Scan for the cell matching the given text and deliver its [x, y] coordinate at center. 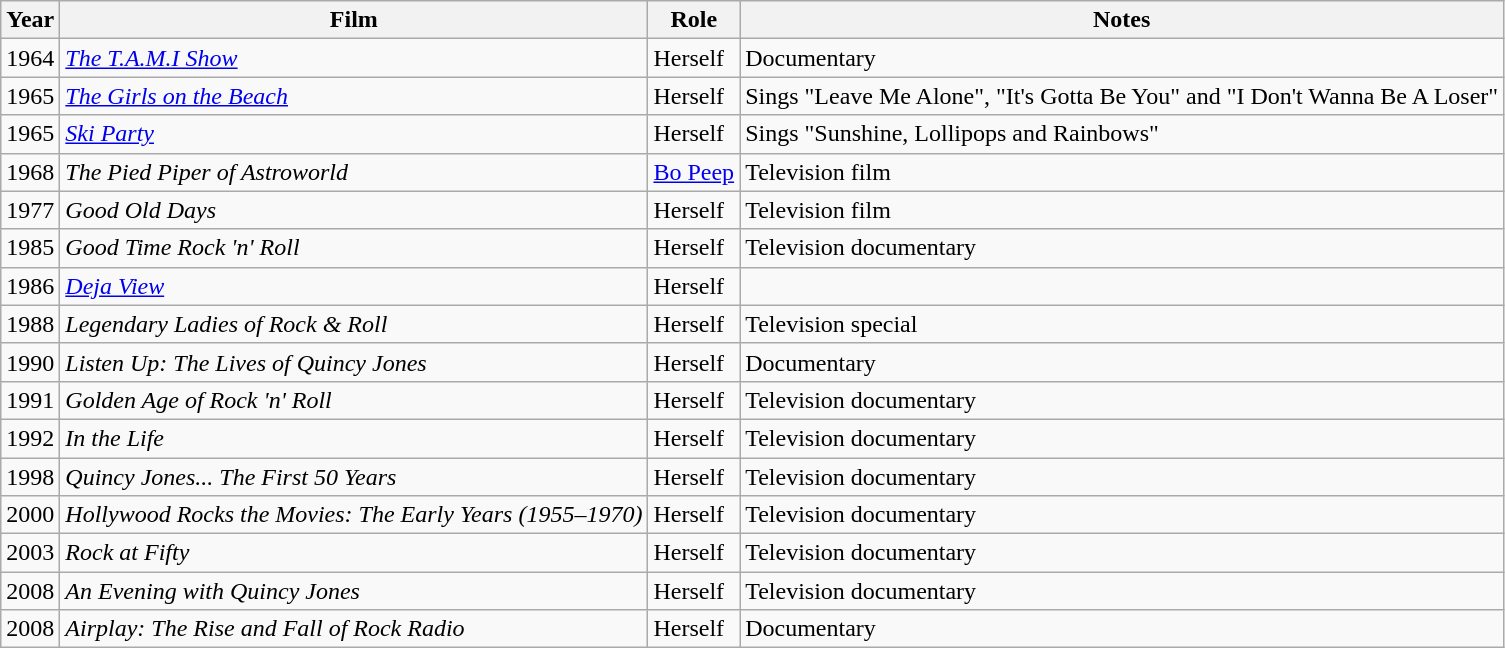
1985 [30, 248]
Television special [1122, 324]
Sings "Sunshine, Lollipops and Rainbows" [1122, 134]
1998 [30, 477]
2000 [30, 515]
1992 [30, 438]
1991 [30, 400]
Film [354, 20]
Rock at Fifty [354, 553]
The Pied Piper of Astroworld [354, 172]
2003 [30, 553]
Airplay: The Rise and Fall of Rock Radio [354, 629]
The Girls on the Beach [354, 96]
Listen Up: The Lives of Quincy Jones [354, 362]
Quincy Jones... The First 50 Years [354, 477]
Ski Party [354, 134]
1990 [30, 362]
Year [30, 20]
Good Old Days [354, 210]
1986 [30, 286]
In the Life [354, 438]
1988 [30, 324]
Deja View [354, 286]
Sings "Leave Me Alone", "It's Gotta Be You" and "I Don't Wanna Be A Loser" [1122, 96]
1977 [30, 210]
Role [694, 20]
Notes [1122, 20]
1968 [30, 172]
Bo Peep [694, 172]
The T.A.M.I Show [354, 58]
Golden Age of Rock 'n' Roll [354, 400]
1964 [30, 58]
Good Time Rock 'n' Roll [354, 248]
An Evening with Quincy Jones [354, 591]
Legendary Ladies of Rock & Roll [354, 324]
Hollywood Rocks the Movies: The Early Years (1955–1970) [354, 515]
